Capture the cell that displays the provided text and extract its (x, y) central coordinate. 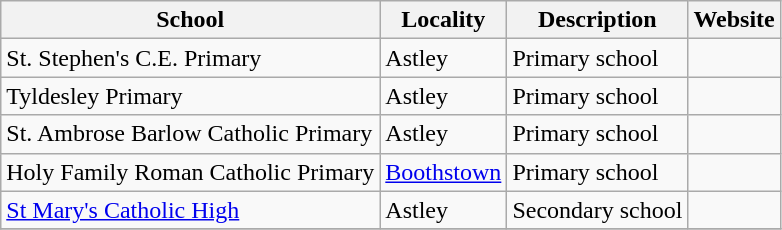
Holy Family Roman Catholic Primary (190, 172)
Tyldesley Primary (190, 96)
Website (734, 20)
Description (598, 20)
Secondary school (598, 210)
St. Ambrose Barlow Catholic Primary (190, 134)
St Mary's Catholic High (190, 210)
St. Stephen's C.E. Primary (190, 58)
Locality (444, 20)
School (190, 20)
Boothstown (444, 172)
